For the text-containing cell, return its midpoint in [x, y] coordinate format. 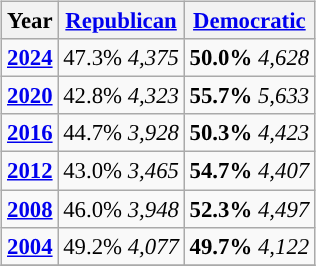
42.8% 4,323 [121, 96]
54.7% 4,407 [249, 171]
52.3% 4,497 [249, 209]
55.7% 5,633 [249, 96]
2004 [30, 246]
2016 [30, 133]
Republican [121, 21]
Democratic [249, 21]
2024 [30, 58]
46.0% 3,948 [121, 209]
50.0% 4,628 [249, 58]
2008 [30, 209]
Year [30, 21]
2012 [30, 171]
43.0% 3,465 [121, 171]
49.2% 4,077 [121, 246]
50.3% 4,423 [249, 133]
2020 [30, 96]
47.3% 4,375 [121, 58]
49.7% 4,122 [249, 246]
44.7% 3,928 [121, 133]
